For the text-containing cell, return its midpoint in (x, y) coordinate format. 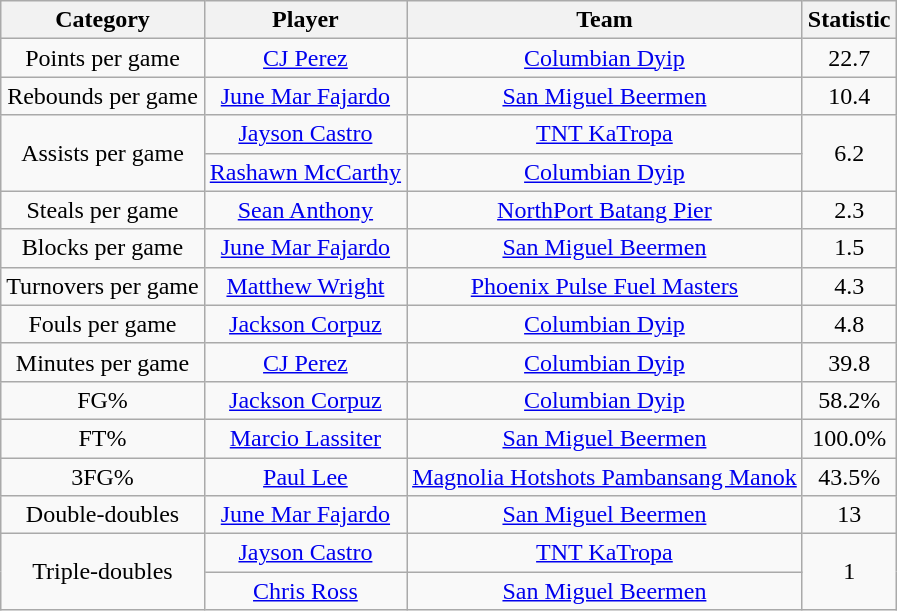
13 (849, 515)
Matthew Wright (305, 286)
39.8 (849, 362)
1 (849, 572)
Fouls per game (102, 324)
Double-doubles (102, 515)
Statistic (849, 20)
Team (605, 20)
Steals per game (102, 210)
FG% (102, 400)
Marcio Lassiter (305, 438)
3FG% (102, 477)
Sean Anthony (305, 210)
FT% (102, 438)
Rebounds per game (102, 96)
Phoenix Pulse Fuel Masters (605, 286)
4.3 (849, 286)
Paul Lee (305, 477)
Player (305, 20)
4.8 (849, 324)
1.5 (849, 248)
2.3 (849, 210)
10.4 (849, 96)
43.5% (849, 477)
Chris Ross (305, 591)
Rashawn McCarthy (305, 172)
100.0% (849, 438)
Minutes per game (102, 362)
Turnovers per game (102, 286)
Magnolia Hotshots Pambansang Manok (605, 477)
Blocks per game (102, 248)
Triple-doubles (102, 572)
Category (102, 20)
22.7 (849, 58)
Assists per game (102, 153)
6.2 (849, 153)
Points per game (102, 58)
NorthPort Batang Pier (605, 210)
58.2% (849, 400)
